From the cell containing the given text, extract its center point as (X, Y) coordinate. 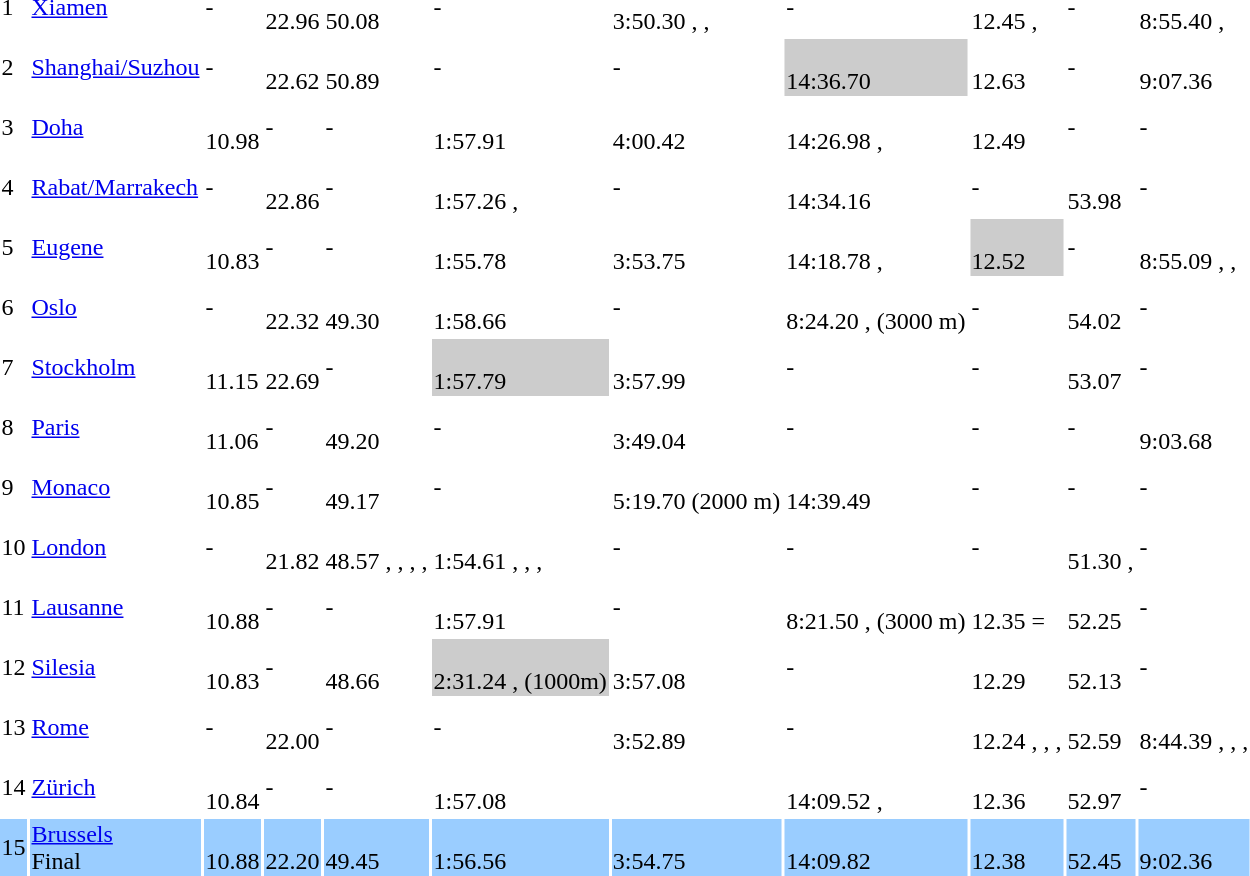
48.66 (376, 668)
9 (14, 488)
22.69 (292, 368)
50.89 (376, 68)
Eugene (116, 248)
12.36 (1016, 788)
Shanghai/Suzhou (116, 68)
Oslo (116, 308)
48.57 , , , , (376, 548)
10 (14, 548)
53.98 (1100, 188)
22.86 (292, 188)
10.84 (232, 788)
7 (14, 368)
3:54.75 (696, 848)
8:24.20 , (3000 m) (876, 308)
4:00.42 (696, 128)
5 (14, 248)
London (116, 548)
14:36.70 (876, 68)
Monaco (116, 488)
53.07 (1100, 368)
12.52 (1016, 248)
52.13 (1100, 668)
Lausanne (116, 608)
1:57.08 (520, 788)
52.25 (1100, 608)
9:02.36 (1194, 848)
1:56.56 (520, 848)
6 (14, 308)
49.30 (376, 308)
1:57.79 (520, 368)
Rabat/Marrakech (116, 188)
12.29 (1016, 668)
12 (14, 668)
54.02 (1100, 308)
3:49.04 (696, 428)
11.06 (232, 428)
Silesia (116, 668)
52.45 (1100, 848)
1:54.61 , , , (520, 548)
Doha (116, 128)
52.59 (1100, 728)
3:57.08 (696, 668)
3 (14, 128)
9:07.36 (1194, 68)
22.20 (292, 848)
52.97 (1100, 788)
51.30 , (1100, 548)
22.62 (292, 68)
8:44.39 , , , (1194, 728)
22.32 (292, 308)
14:26.98 , (876, 128)
12.63 (1016, 68)
3:52.89 (696, 728)
10.98 (232, 128)
12.49 (1016, 128)
14:39.49 (876, 488)
10.85 (232, 488)
Rome (116, 728)
11.15 (232, 368)
11 (14, 608)
3:53.75 (696, 248)
14:18.78 , (876, 248)
8 (14, 428)
1:55.78 (520, 248)
12.24 , , , (1016, 728)
8:21.50 , (3000 m) (876, 608)
14:09.52 , (876, 788)
1:58.66 (520, 308)
12.38 (1016, 848)
13 (14, 728)
1:57.26 , (520, 188)
5:19.70 (2000 m) (696, 488)
49.17 (376, 488)
14 (14, 788)
49.45 (376, 848)
Paris (116, 428)
2 (14, 68)
15 (14, 848)
22.00 (292, 728)
12.35 = (1016, 608)
Zürich (116, 788)
Stockholm (116, 368)
2:31.24 , (1000m) (520, 668)
14:09.82 (876, 848)
8:55.09 , , (1194, 248)
14:34.16 (876, 188)
3:57.99 (696, 368)
49.20 (376, 428)
21.82 (292, 548)
BrusselsFinal (116, 848)
9:03.68 (1194, 428)
4 (14, 188)
